Return the (x, y) coordinate for the center point of the cell that contains the specified text.  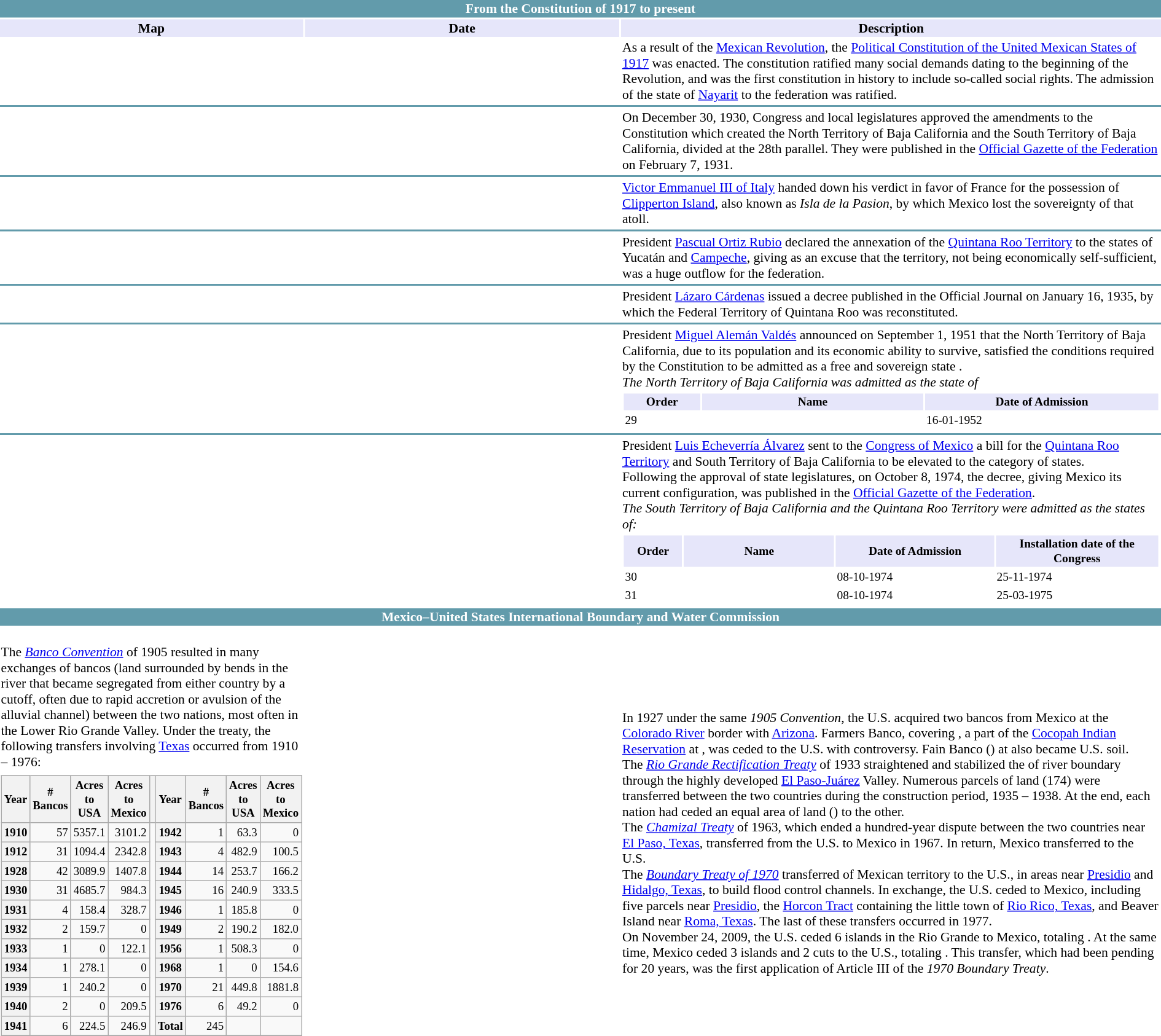
449.8 (243, 987)
Mexico–United States International Boundary and Water Commission (580, 617)
333.5 (280, 891)
1928 (16, 871)
1881.8 (280, 987)
1968 (170, 968)
2342.8 (129, 852)
1956 (170, 949)
63.3 (243, 833)
49.2 (243, 1007)
42 (50, 871)
Map (151, 28)
30 (653, 578)
Date (462, 28)
158.4 (90, 910)
1910 (16, 833)
5357.1 (90, 833)
14 (206, 871)
1094.4 (90, 852)
4685.7 (90, 891)
278.1 (90, 968)
1932 (16, 930)
190.2 (243, 930)
1976 (170, 1007)
21 (206, 987)
1943 (170, 852)
25-11-1974 (1077, 578)
25-03-1975 (1077, 596)
1946 (170, 910)
1942 (170, 833)
246.9 (129, 1026)
185.8 (243, 910)
122.1 (129, 949)
1934 (16, 968)
3089.9 (90, 871)
Installation date of the Congress (1077, 552)
From the Constitution of 1917 to present (580, 9)
Total (170, 1026)
245 (206, 1026)
1970 (170, 987)
508.3 (243, 949)
1912 (16, 852)
16-01-1952 (1042, 420)
Description (891, 28)
1944 (170, 871)
1949 (170, 930)
16 (206, 891)
1939 (16, 987)
240.9 (243, 891)
57 (50, 833)
328.7 (129, 910)
1931 (16, 910)
100.5 (280, 852)
166.2 (280, 871)
1407.8 (129, 871)
224.5 (90, 1026)
3101.2 (129, 833)
29 (662, 420)
1930 (16, 891)
1933 (16, 949)
984.3 (129, 891)
1941 (16, 1026)
159.7 (90, 930)
182.0 (280, 930)
253.7 (243, 871)
482.9 (243, 852)
1940 (16, 1007)
1945 (170, 891)
209.5 (129, 1007)
154.6 (280, 968)
240.2 (90, 987)
